From the cell containing the given text, extract its center point as (x, y) coordinate. 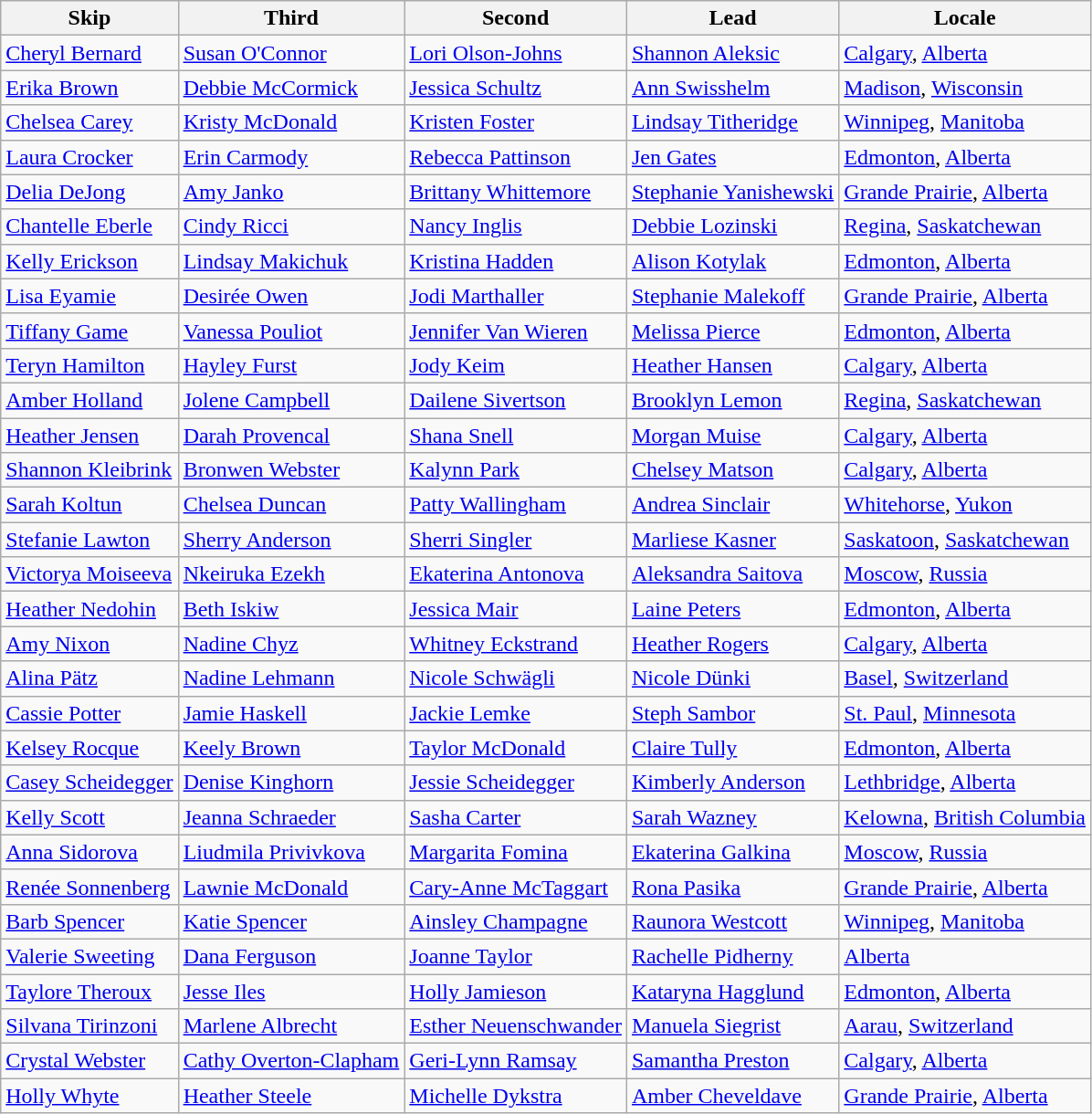
Joanne Taylor (516, 956)
Vanessa Pouliot (291, 331)
Kelly Scott (89, 817)
Keely Brown (291, 748)
Kristy McDonald (291, 122)
Cassie Potter (89, 713)
Sherry Anderson (291, 540)
Whitney Eckstrand (516, 644)
Marlene Albrecht (291, 1026)
Kalynn Park (516, 470)
Basel, Switzerland (965, 678)
Heather Steele (291, 1096)
Jolene Campbell (291, 400)
Andrea Sinclair (732, 505)
Alison Kotylak (732, 261)
Valerie Sweeting (89, 956)
Heather Hansen (732, 365)
Erika Brown (89, 88)
Crystal Webster (89, 1061)
Alberta (965, 956)
Sarah Koltun (89, 505)
Kelly Erickson (89, 261)
Teryn Hamilton (89, 365)
Sasha Carter (516, 817)
Katie Spencer (291, 921)
Stefanie Lawton (89, 540)
Heather Rogers (732, 644)
Cathy Overton-Clapham (291, 1061)
Lori Olson-Johns (516, 53)
Bronwen Webster (291, 470)
Tiffany Game (89, 331)
Jamie Haskell (291, 713)
Ekaterina Antonova (516, 574)
Anna Sidorova (89, 852)
Rebecca Pattinson (516, 157)
Michelle Dykstra (516, 1096)
Raunora Westcott (732, 921)
Taylore Theroux (89, 991)
Erin Carmody (291, 157)
Nancy Inglis (516, 226)
Nicole Schwägli (516, 678)
Amy Nixon (89, 644)
Samantha Preston (732, 1061)
Jessica Schultz (516, 88)
Chelsea Duncan (291, 505)
Jennifer Van Wieren (516, 331)
Dana Ferguson (291, 956)
Liudmila Privivkova (291, 852)
Jen Gates (732, 157)
Sarah Wazney (732, 817)
Denise Kinghorn (291, 783)
Jackie Lemke (516, 713)
Patty Wallingham (516, 505)
Lethbridge, Alberta (965, 783)
Lisa Eyamie (89, 296)
Jessie Scheidegger (516, 783)
Hayley Furst (291, 365)
Skip (89, 18)
Chantelle Eberle (89, 226)
Brittany Whittemore (516, 192)
Aarau, Switzerland (965, 1026)
Madison, Wisconsin (965, 88)
Steph Sambor (732, 713)
Brooklyn Lemon (732, 400)
Stephanie Malekoff (732, 296)
Manuela Siegrist (732, 1026)
Kelsey Rocque (89, 748)
Lindsay Makichuk (291, 261)
Renée Sonnenberg (89, 887)
Ann Swisshelm (732, 88)
Lindsay Titheridge (732, 122)
Ainsley Champagne (516, 921)
Taylor McDonald (516, 748)
Kristina Hadden (516, 261)
Stephanie Yanishewski (732, 192)
Claire Tully (732, 748)
Dailene Sivertson (516, 400)
Debbie McCormick (291, 88)
Holly Whyte (89, 1096)
Rachelle Pidherny (732, 956)
Morgan Muise (732, 436)
Kristen Foster (516, 122)
Jeanna Schraeder (291, 817)
Cary-Anne McTaggart (516, 887)
St. Paul, Minnesota (965, 713)
Kimberly Anderson (732, 783)
Heather Nedohin (89, 609)
Amber Holland (89, 400)
Amber Cheveldave (732, 1096)
Jodi Marthaller (516, 296)
Lead (732, 18)
Locale (965, 18)
Rona Pasika (732, 887)
Aleksandra Saitova (732, 574)
Lawnie McDonald (291, 887)
Delia DeJong (89, 192)
Nadine Lehmann (291, 678)
Alina Pätz (89, 678)
Third (291, 18)
Sherri Singler (516, 540)
Cindy Ricci (291, 226)
Saskatoon, Saskatchewan (965, 540)
Beth Iskiw (291, 609)
Kelowna, British Columbia (965, 817)
Esther Neuenschwander (516, 1026)
Victorya Moiseeva (89, 574)
Whitehorse, Yukon (965, 505)
Kataryna Hagglund (732, 991)
Marliese Kasner (732, 540)
Chelsey Matson (732, 470)
Casey Scheidegger (89, 783)
Nadine Chyz (291, 644)
Susan O'Connor (291, 53)
Melissa Pierce (732, 331)
Nicole Dünki (732, 678)
Nkeiruka Ezekh (291, 574)
Debbie Lozinski (732, 226)
Holly Jamieson (516, 991)
Heather Jensen (89, 436)
Amy Janko (291, 192)
Shana Snell (516, 436)
Chelsea Carey (89, 122)
Jesse Iles (291, 991)
Silvana Tirinzoni (89, 1026)
Second (516, 18)
Margarita Fomina (516, 852)
Ekaterina Galkina (732, 852)
Cheryl Bernard (89, 53)
Jessica Mair (516, 609)
Jody Keim (516, 365)
Darah Provencal (291, 436)
Desirée Owen (291, 296)
Shannon Aleksic (732, 53)
Laura Crocker (89, 157)
Shannon Kleibrink (89, 470)
Laine Peters (732, 609)
Barb Spencer (89, 921)
Geri-Lynn Ramsay (516, 1061)
